Determine the [X, Y] coordinate at the center of the cell enclosing the given text.  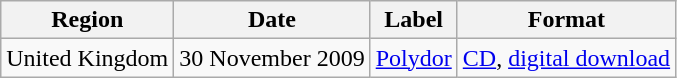
Format [566, 20]
30 November 2009 [272, 58]
Polydor [414, 58]
United Kingdom [88, 58]
Label [414, 20]
Date [272, 20]
Region [88, 20]
CD, digital download [566, 58]
